Scan for the cell matching the given text and deliver its (X, Y) coordinate at center. 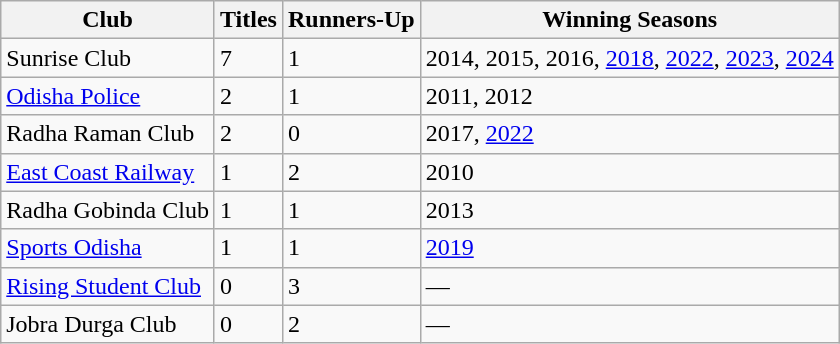
7 (248, 58)
3 (351, 286)
Winning Seasons (630, 20)
Jobra Durga Club (108, 324)
Rising Student Club (108, 286)
Sunrise Club (108, 58)
2013 (630, 210)
2017, 2022 (630, 134)
2014, 2015, 2016, 2018, 2022, 2023, 2024 (630, 58)
Runners-Up (351, 20)
2019 (630, 248)
Radha Raman Club (108, 134)
Sports Odisha (108, 248)
Club (108, 20)
Odisha Police (108, 96)
East Coast Railway (108, 172)
2010 (630, 172)
Radha Gobinda Club (108, 210)
2011, 2012 (630, 96)
Titles (248, 20)
